Output the [x, y] coordinate of the center of the cell containing the given text.  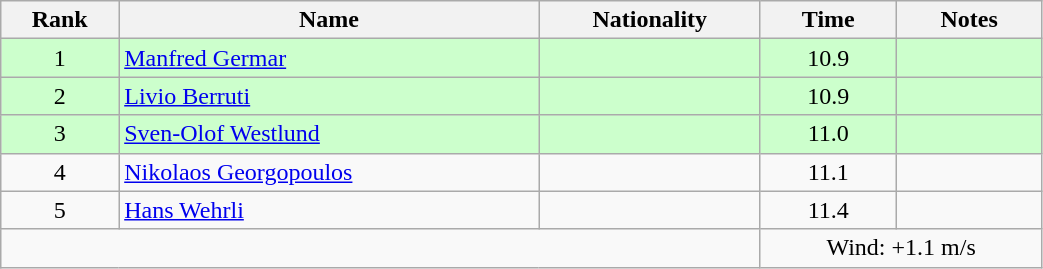
11.1 [828, 172]
Notes [969, 20]
3 [60, 134]
5 [60, 210]
Nikolaos Georgopoulos [330, 172]
Nationality [650, 20]
Time [828, 20]
Name [330, 20]
11.0 [828, 134]
Sven-Olof Westlund [330, 134]
4 [60, 172]
Rank [60, 20]
2 [60, 96]
Wind: +1.1 m/s [901, 248]
Manfred Germar [330, 58]
1 [60, 58]
11.4 [828, 210]
Hans Wehrli [330, 210]
Livio Berruti [330, 96]
